For the text-containing cell, return its midpoint in [X, Y] coordinate format. 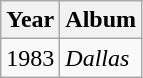
1983 [30, 58]
Album [101, 20]
Year [30, 20]
Dallas [101, 58]
